Find where the given text appears and provide that cell's center as [x, y] coordinate. 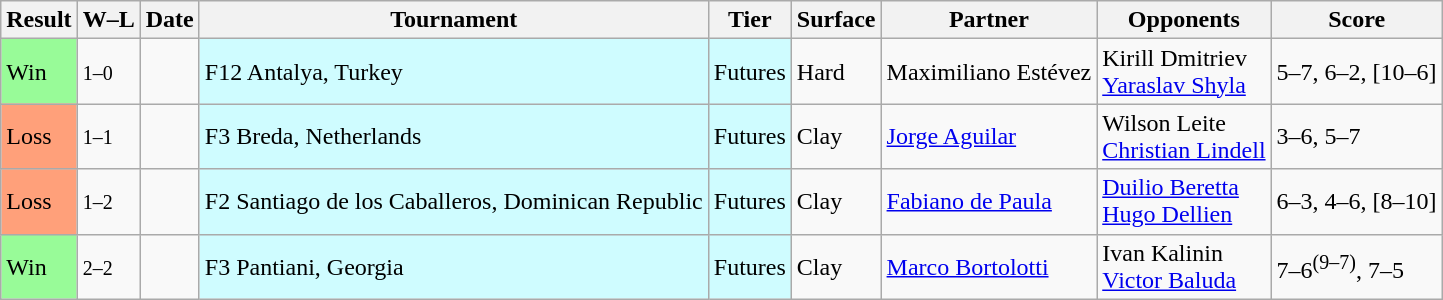
5–7, 6–2, [10–6] [1356, 72]
Wilson Leite Christian Lindell [1184, 136]
Jorge Aguilar [989, 136]
Hard [836, 72]
Result [39, 20]
W–L [108, 20]
1–2 [108, 202]
6–3, 4–6, [8–10] [1356, 202]
3–6, 5–7 [1356, 136]
Ivan Kalinin Victor Baluda [1184, 266]
Date [170, 20]
Partner [989, 20]
2–2 [108, 266]
F3 Breda, Netherlands [454, 136]
Maximiliano Estévez [989, 72]
Opponents [1184, 20]
F12 Antalya, Turkey [454, 72]
F3 Pantiani, Georgia [454, 266]
F2 Santiago de los Caballeros, Dominican Republic [454, 202]
Duilio Beretta Hugo Dellien [1184, 202]
Tier [750, 20]
Tournament [454, 20]
Kirill Dmitriev Yaraslav Shyla [1184, 72]
1–1 [108, 136]
Surface [836, 20]
Marco Bortolotti [989, 266]
7–6(9–7), 7–5 [1356, 266]
Fabiano de Paula [989, 202]
1–0 [108, 72]
Score [1356, 20]
